Search for the cell housing the specified text and yield its (X, Y) center coordinate. 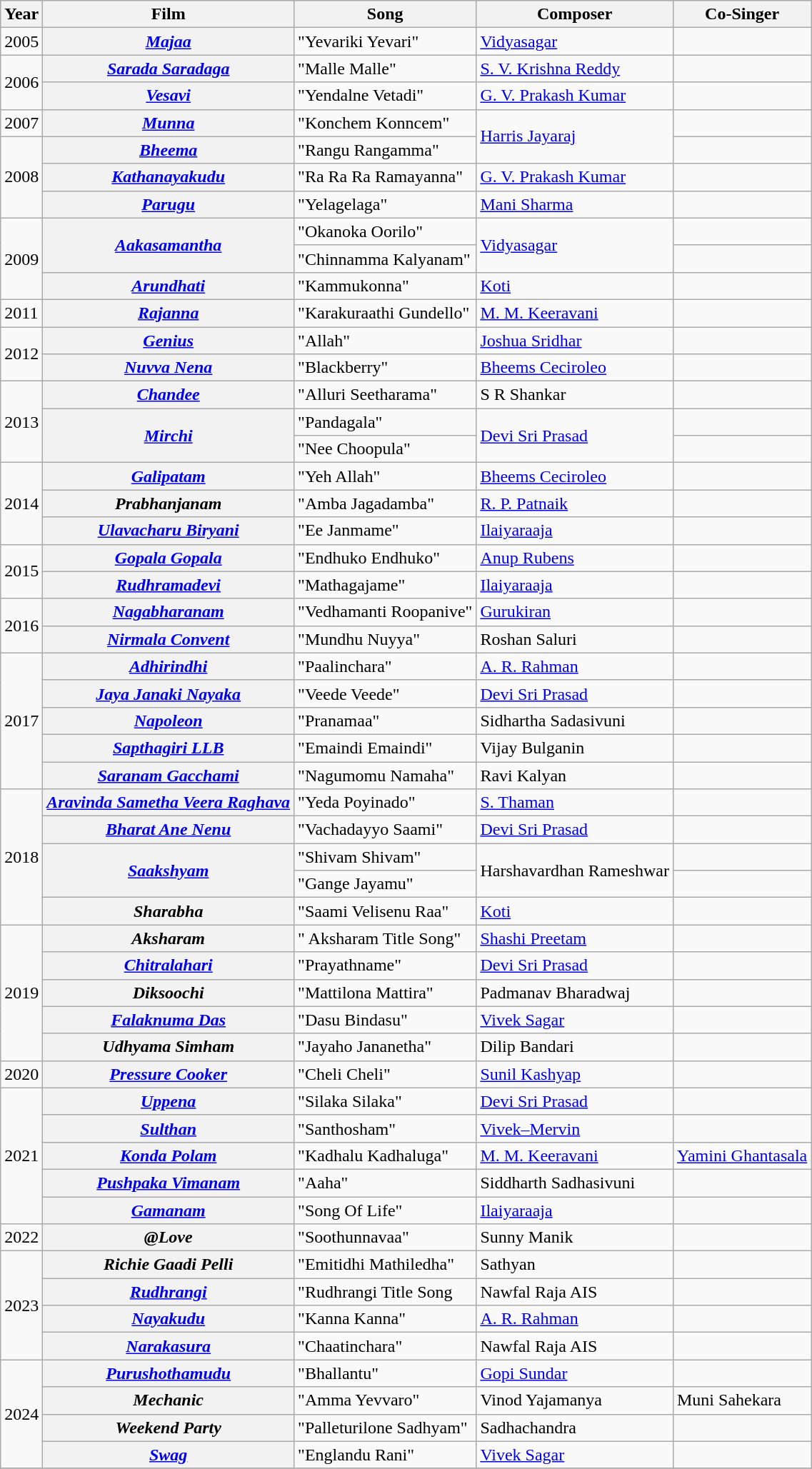
Sunil Kashyap (575, 1074)
"Gange Jayamu" (386, 884)
"Palleturilone Sadhyam" (386, 1428)
Aakasamantha (169, 245)
Ravi Kalyan (575, 775)
" Aksharam Title Song" (386, 938)
"Paalinchara" (386, 666)
"Karakuraathi Gundello" (386, 313)
"Jayaho Jananetha" (386, 1047)
"Yelagelaga" (386, 204)
"Song Of Life" (386, 1210)
Gopi Sundar (575, 1373)
Film (169, 14)
Majaa (169, 41)
"Alluri Seetharama" (386, 395)
"Allah" (386, 341)
"Kammukonna" (386, 286)
Munna (169, 123)
2013 (21, 422)
2024 (21, 1414)
Shashi Preetam (575, 938)
Uppena (169, 1101)
2009 (21, 259)
@Love (169, 1238)
Sharabha (169, 911)
Harshavardhan Rameshwar (575, 871)
Swag (169, 1455)
"Cheli Cheli" (386, 1074)
Sulthan (169, 1128)
Anup Rubens (575, 558)
"Bhallantu" (386, 1373)
"Yevariki Yevari" (386, 41)
"Emaindi Emaindi" (386, 748)
"Pranamaa" (386, 721)
"Amba Jagadamba" (386, 503)
2019 (21, 993)
2005 (21, 41)
"Veede Veede" (386, 693)
"Chaatinchara" (386, 1346)
Rajanna (169, 313)
Sidhartha Sadasivuni (575, 721)
Padmanav Bharadwaj (575, 993)
Diksoochi (169, 993)
R. P. Patnaik (575, 503)
"Mundhu Nuyya" (386, 639)
"Endhuko Endhuko" (386, 558)
2018 (21, 857)
"Shivam Shivam" (386, 857)
Saakshyam (169, 871)
Richie Gaadi Pelli (169, 1265)
Song (386, 14)
Prabhanjanam (169, 503)
"Amma Yevvaro" (386, 1400)
"Emitidhi Mathiledha" (386, 1265)
Vivek–Mervin (575, 1128)
"Blackberry" (386, 368)
Mani Sharma (575, 204)
2021 (21, 1155)
2008 (21, 177)
Siddharth Sadhasivuni (575, 1183)
"Konchem Konncem" (386, 123)
Narakasura (169, 1346)
Saranam Gacchami (169, 775)
2023 (21, 1305)
Vesavi (169, 96)
"Ee Janmame" (386, 531)
Sunny Manik (575, 1238)
Rudhramadevi (169, 585)
Gurukiran (575, 612)
Vijay Bulganin (575, 748)
"Yendalne Vetadi" (386, 96)
Dilip Bandari (575, 1047)
2012 (21, 354)
Chandee (169, 395)
Composer (575, 14)
"Vedhamanti Roopanive" (386, 612)
Nayakudu (169, 1319)
S R Shankar (575, 395)
2014 (21, 503)
Harris Jayaraj (575, 136)
Sadhachandra (575, 1428)
Sarada Saradaga (169, 69)
Mechanic (169, 1400)
S. V. Krishna Reddy (575, 69)
"Ra Ra Ra Ramayanna" (386, 177)
Adhirindhi (169, 666)
Gamanam (169, 1210)
2022 (21, 1238)
Nirmala Convent (169, 639)
"Kadhalu Kadhaluga" (386, 1155)
Nagabharanam (169, 612)
Vinod Yajamanya (575, 1400)
Rudhrangi (169, 1292)
Muni Sahekara (741, 1400)
Genius (169, 341)
"Rangu Rangamma" (386, 150)
Yamini Ghantasala (741, 1155)
Mirchi (169, 436)
Aravinda Sametha Veera Raghava (169, 803)
"Malle Malle" (386, 69)
Nuvva Nena (169, 368)
2017 (21, 721)
"Mattilona Mattira" (386, 993)
2007 (21, 123)
Sapthagiri LLB (169, 748)
2015 (21, 571)
Kathanayakudu (169, 177)
Ulavacharu Biryani (169, 531)
"Englandu Rani" (386, 1455)
Roshan Saluri (575, 639)
"Santhosham" (386, 1128)
Joshua Sridhar (575, 341)
Chitralahari (169, 966)
2020 (21, 1074)
Parugu (169, 204)
Aksharam (169, 938)
Falaknuma Das (169, 1020)
Galipatam (169, 476)
Co-Singer (741, 14)
"Aaha" (386, 1183)
"Okanoka Oorilo" (386, 231)
"Yeh Allah" (386, 476)
Konda Polam (169, 1155)
"Chinnamma Kalyanam" (386, 259)
"Silaka Silaka" (386, 1101)
"Dasu Bindasu" (386, 1020)
"Soothunnavaa" (386, 1238)
"Prayathname" (386, 966)
Sathyan (575, 1265)
Gopala Gopala (169, 558)
Pressure Cooker (169, 1074)
Napoleon (169, 721)
Year (21, 14)
Bharat Ane Nenu (169, 830)
2016 (21, 626)
Arundhati (169, 286)
"Rudhrangi Title Song (386, 1292)
"Nee Choopula" (386, 449)
"Pandagala" (386, 422)
2006 (21, 82)
"Saami Velisenu Raa" (386, 911)
S. Thaman (575, 803)
"Nagumomu Namaha" (386, 775)
Weekend Party (169, 1428)
Bheema (169, 150)
Jaya Janaki Nayaka (169, 693)
2011 (21, 313)
"Kanna Kanna" (386, 1319)
"Vachadayyo Saami" (386, 830)
"Yeda Poyinado" (386, 803)
Udhyama Simham (169, 1047)
Purushothamudu (169, 1373)
"Mathagajame" (386, 585)
Pushpaka Vimanam (169, 1183)
